Capture the cell that displays the provided text and extract its (X, Y) central coordinate. 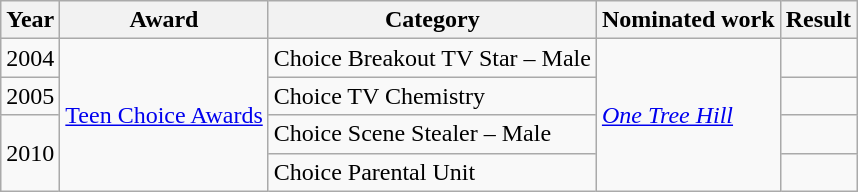
2010 (30, 153)
Award (164, 20)
Choice TV Chemistry (432, 96)
Result (818, 20)
Choice Scene Stealer – Male (432, 134)
Nominated work (688, 20)
Category (432, 20)
Choice Breakout TV Star – Male (432, 58)
One Tree Hill (688, 115)
Choice Parental Unit (432, 172)
2004 (30, 58)
Teen Choice Awards (164, 115)
Year (30, 20)
2005 (30, 96)
